Provide the (x, y) coordinate of the cell's center where the given text is located.  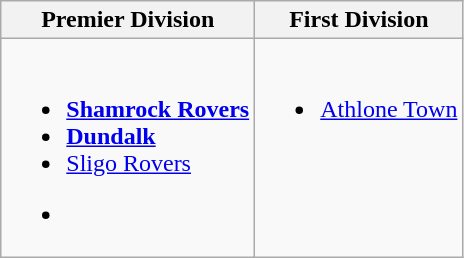
Premier Division (128, 20)
Athlone Town (359, 148)
Shamrock RoversDundalkSligo Rovers (128, 148)
First Division (359, 20)
